Locate the cell with the specified text and output its [x, y] center coordinate. 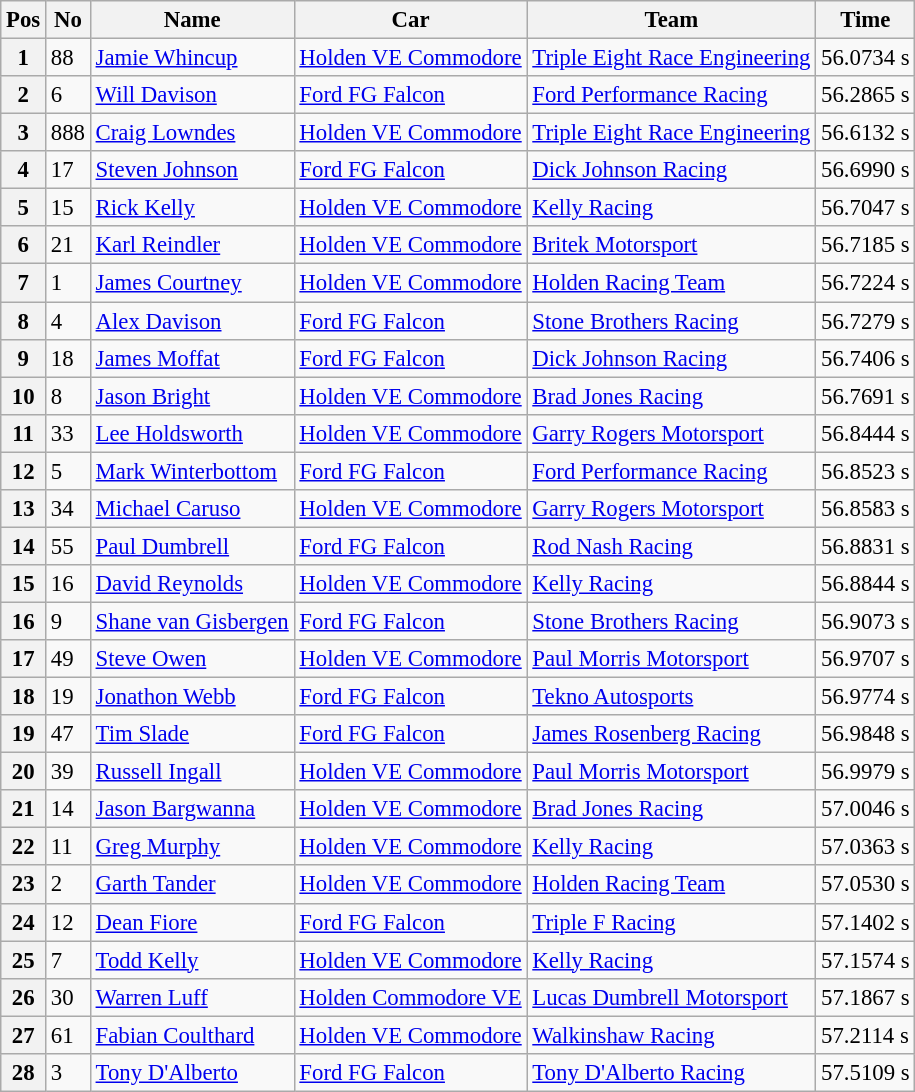
88 [68, 58]
56.8444 s [866, 433]
Alex Davison [192, 321]
Russell Ingall [192, 772]
57.1574 s [866, 960]
Will Davison [192, 95]
Craig Lowndes [192, 133]
24 [24, 922]
13 [24, 509]
57.0530 s [866, 885]
Jonathon Webb [192, 697]
Todd Kelly [192, 960]
Jamie Whincup [192, 58]
57.0046 s [866, 809]
Rick Kelly [192, 208]
David Reynolds [192, 584]
No [68, 20]
Jason Bargwanna [192, 809]
Tony D'Alberto [192, 1073]
Walkinshaw Racing [672, 1035]
56.7691 s [866, 396]
Triple F Racing [672, 922]
33 [68, 433]
Fabian Coulthard [192, 1035]
Mark Winterbottom [192, 471]
Name [192, 20]
James Courtney [192, 283]
34 [68, 509]
Holden Commodore VE [410, 997]
56.9848 s [866, 734]
Jason Bright [192, 396]
Michael Caruso [192, 509]
Pos [24, 20]
56.6132 s [866, 133]
47 [68, 734]
27 [24, 1035]
Lucas Dumbrell Motorsport [672, 997]
23 [24, 885]
Dean Fiore [192, 922]
Britek Motorsport [672, 245]
Tony D'Alberto Racing [672, 1073]
49 [68, 659]
61 [68, 1035]
Greg Murphy [192, 847]
56.9073 s [866, 621]
56.7279 s [866, 321]
Rod Nash Racing [672, 546]
Steve Owen [192, 659]
56.9774 s [866, 697]
Team [672, 20]
57.0363 s [866, 847]
888 [68, 133]
56.8831 s [866, 546]
Lee Holdsworth [192, 433]
30 [68, 997]
39 [68, 772]
Car [410, 20]
56.8583 s [866, 509]
57.5109 s [866, 1073]
25 [24, 960]
26 [24, 997]
55 [68, 546]
56.7047 s [866, 208]
56.8523 s [866, 471]
57.2114 s [866, 1035]
10 [24, 396]
Tekno Autosports [672, 697]
56.7224 s [866, 283]
28 [24, 1073]
56.7406 s [866, 358]
56.2865 s [866, 95]
57.1867 s [866, 997]
Karl Reindler [192, 245]
Warren Luff [192, 997]
56.9979 s [866, 772]
James Rosenberg Racing [672, 734]
James Moffat [192, 358]
Paul Dumbrell [192, 546]
20 [24, 772]
56.7185 s [866, 245]
Steven Johnson [192, 170]
Shane van Gisbergen [192, 621]
56.0734 s [866, 58]
Time [866, 20]
Tim Slade [192, 734]
56.8844 s [866, 584]
Garth Tander [192, 885]
56.9707 s [866, 659]
56.6990 s [866, 170]
57.1402 s [866, 922]
22 [24, 847]
